Extract the (x, y) coordinate from the center of the cell holding the provided text.  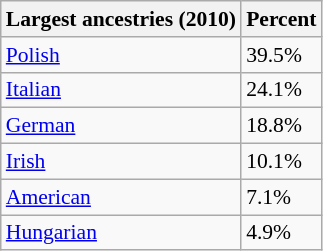
18.8% (281, 126)
Irish (121, 162)
Hungarian (121, 233)
Italian (121, 90)
39.5% (281, 55)
24.1% (281, 90)
Percent (281, 19)
Polish (121, 55)
10.1% (281, 162)
American (121, 197)
7.1% (281, 197)
4.9% (281, 233)
German (121, 126)
Largest ancestries (2010) (121, 19)
